From the cell containing the given text, extract its center point as [X, Y] coordinate. 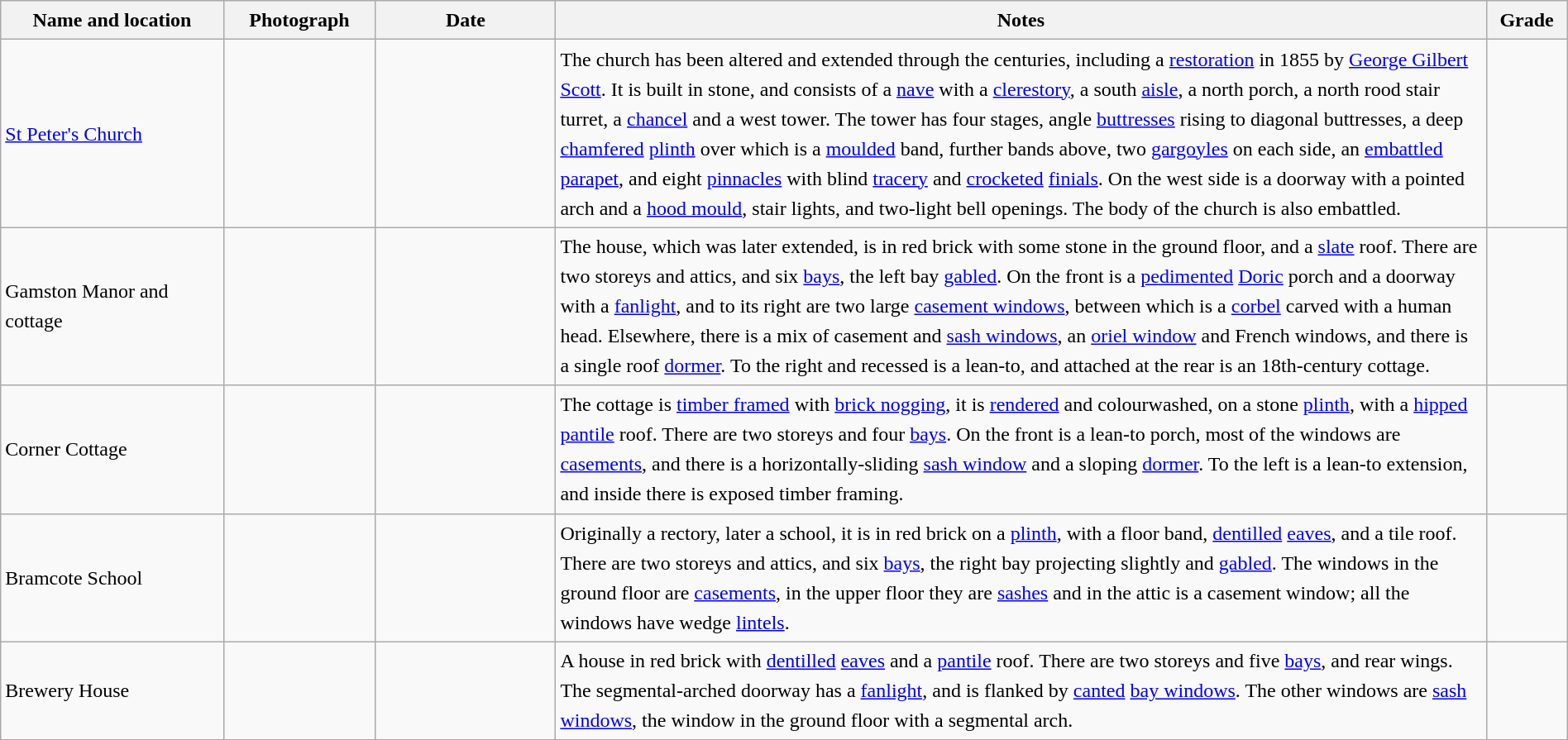
Brewery House [112, 691]
St Peter's Church [112, 134]
Bramcote School [112, 577]
Date [466, 20]
Gamston Manor and cottage [112, 306]
Notes [1021, 20]
Photograph [299, 20]
Name and location [112, 20]
Corner Cottage [112, 450]
Grade [1527, 20]
